Find where the given text appears and provide that cell's center as [X, Y] coordinate. 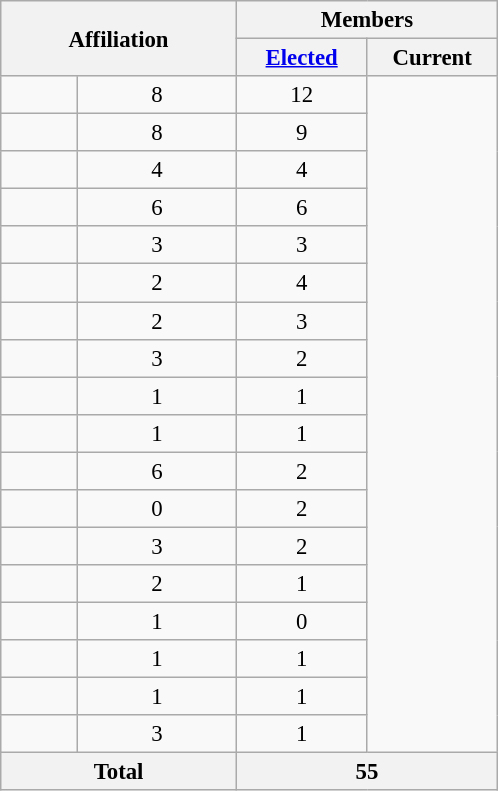
9 [302, 133]
Affiliation [119, 38]
55 [366, 772]
Members [366, 20]
12 [302, 95]
Elected [302, 58]
Current [432, 58]
Total [119, 772]
